Identify which cell holds the provided text, then report its [X, Y] central coordinate. 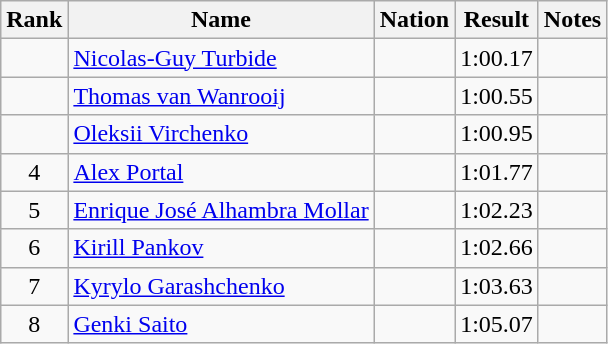
Kirill Pankov [221, 248]
Alex Portal [221, 172]
1:02.66 [497, 248]
1:00.55 [497, 96]
7 [34, 286]
Nation [414, 20]
Nicolas-Guy Turbide [221, 58]
5 [34, 210]
1:03.63 [497, 286]
Result [497, 20]
Enrique José Alhambra Mollar [221, 210]
6 [34, 248]
Rank [34, 20]
Kyrylo Garashchenko [221, 286]
Thomas van Wanrooij [221, 96]
Genki Saito [221, 324]
1:00.17 [497, 58]
1:00.95 [497, 134]
8 [34, 324]
1:02.23 [497, 210]
Notes [572, 20]
4 [34, 172]
1:01.77 [497, 172]
1:05.07 [497, 324]
Oleksii Virchenko [221, 134]
Name [221, 20]
